Find where the given text appears and provide that cell's center as [x, y] coordinate. 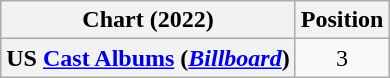
US Cast Albums (Billboard) [148, 58]
Position [342, 20]
3 [342, 58]
Chart (2022) [148, 20]
